Pinpoint the cell where the given text exists, returning its [X, Y] midpoint coordinate. 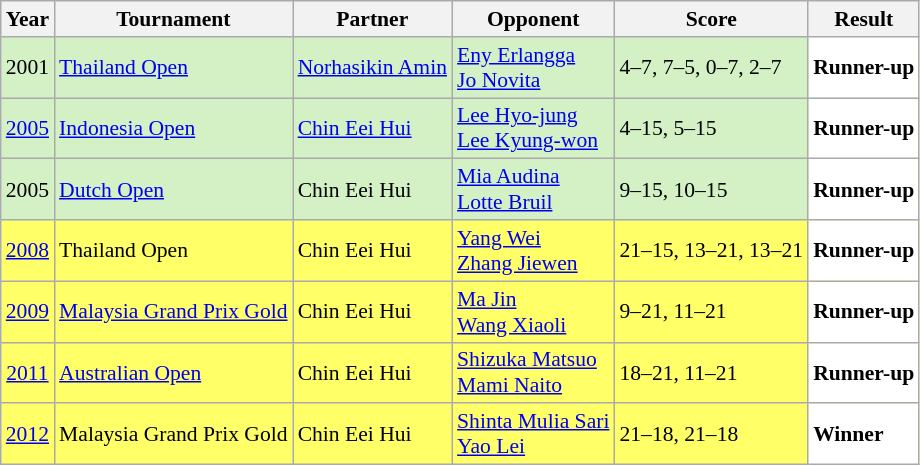
Lee Hyo-jung Lee Kyung-won [533, 128]
Shizuka Matsuo Mami Naito [533, 372]
Ma Jin Wang Xiaoli [533, 312]
2012 [28, 434]
Norhasikin Amin [372, 68]
Year [28, 19]
Australian Open [174, 372]
Dutch Open [174, 190]
Shinta Mulia Sari Yao Lei [533, 434]
9–21, 11–21 [711, 312]
2001 [28, 68]
2009 [28, 312]
Tournament [174, 19]
Indonesia Open [174, 128]
2008 [28, 250]
2011 [28, 372]
Yang Wei Zhang Jiewen [533, 250]
4–15, 5–15 [711, 128]
4–7, 7–5, 0–7, 2–7 [711, 68]
21–18, 21–18 [711, 434]
9–15, 10–15 [711, 190]
Score [711, 19]
Mia Audina Lotte Bruil [533, 190]
Opponent [533, 19]
Winner [864, 434]
Partner [372, 19]
18–21, 11–21 [711, 372]
Result [864, 19]
Eny Erlangga Jo Novita [533, 68]
21–15, 13–21, 13–21 [711, 250]
